Return (X, Y) of the center of cell containing provided text 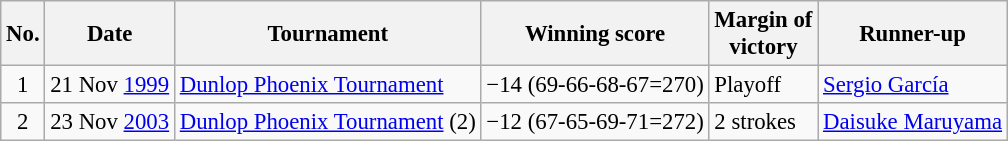
Tournament (328, 34)
−14 (69-66-68-67=270) (595, 85)
Playoff (764, 85)
Runner-up (913, 34)
23 Nov 2003 (110, 122)
Daisuke Maruyama (913, 122)
1 (23, 85)
−12 (67-65-69-71=272) (595, 122)
Margin ofvictory (764, 34)
No. (23, 34)
Sergio García (913, 85)
Dunlop Phoenix Tournament (2) (328, 122)
Dunlop Phoenix Tournament (328, 85)
Winning score (595, 34)
2 (23, 122)
21 Nov 1999 (110, 85)
2 strokes (764, 122)
Date (110, 34)
